Provide the (x, y) coordinate of the cell's center where the given text is located.  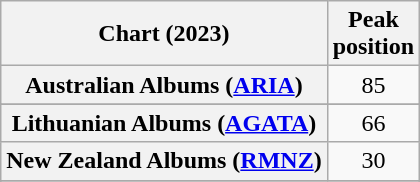
85 (373, 85)
Lithuanian Albums (AGATA) (164, 123)
66 (373, 123)
Australian Albums (ARIA) (164, 85)
30 (373, 161)
New Zealand Albums (RMNZ) (164, 161)
Chart (2023) (164, 34)
Peakposition (373, 34)
